Return (x, y) of the center of cell containing provided text 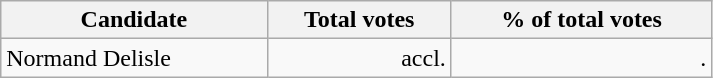
Total votes (359, 20)
Normand Delisle (134, 58)
Candidate (134, 20)
accl. (359, 58)
% of total votes (581, 20)
. (581, 58)
